Detect which cell encompasses the target text, then output its (X, Y) center coordinate. 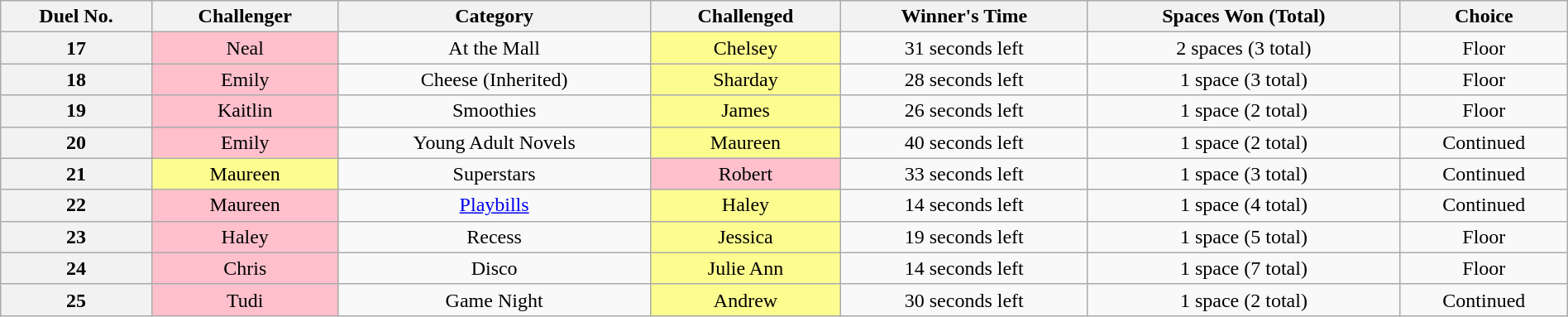
Duel No. (76, 17)
40 seconds left (964, 142)
1 space (4 total) (1244, 205)
30 seconds left (964, 300)
Game Night (495, 300)
33 seconds left (964, 174)
Neal (245, 48)
Julie Ann (746, 268)
22 (76, 205)
Recess (495, 237)
24 (76, 268)
Jessica (746, 237)
Cheese (Inherited) (495, 79)
Disco (495, 268)
Smoothies (495, 111)
Challenger (245, 17)
31 seconds left (964, 48)
Kaitlin (245, 111)
Andrew (746, 300)
25 (76, 300)
26 seconds left (964, 111)
Chelsey (746, 48)
Chris (245, 268)
19 seconds left (964, 237)
Robert (746, 174)
28 seconds left (964, 79)
23 (76, 237)
Superstars (495, 174)
Sharday (746, 79)
Choice (1484, 17)
2 spaces (3 total) (1244, 48)
19 (76, 111)
1 space (5 total) (1244, 237)
Tudi (245, 300)
Young Adult Novels (495, 142)
17 (76, 48)
Category (495, 17)
Spaces Won (Total) (1244, 17)
Winner's Time (964, 17)
Playbills (495, 205)
Challenged (746, 17)
At the Mall (495, 48)
18 (76, 79)
21 (76, 174)
20 (76, 142)
James (746, 111)
1 space (7 total) (1244, 268)
